Find where the given text appears and provide that cell's center as (X, Y) coordinate. 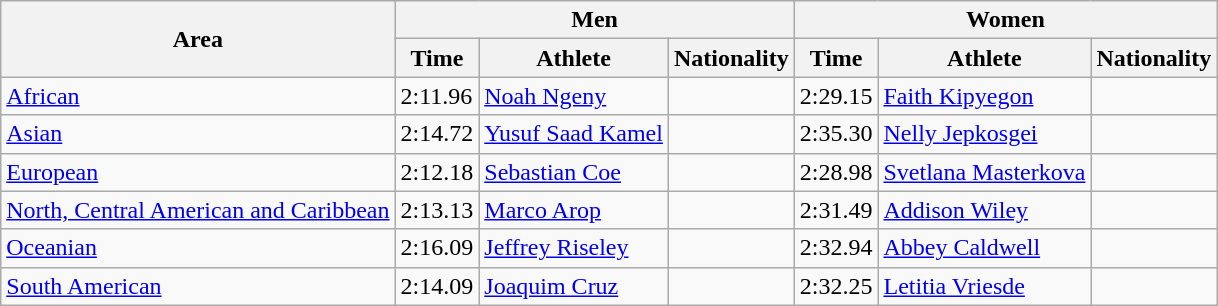
Men (594, 20)
2:29.15 (836, 96)
Noah Ngeny (574, 96)
2:14.72 (437, 134)
2:14.09 (437, 286)
Faith Kipyegon (984, 96)
Yusuf Saad Kamel (574, 134)
European (198, 172)
Area (198, 39)
Jeffrey Riseley (574, 248)
2:11.96 (437, 96)
2:32.25 (836, 286)
2:12.18 (437, 172)
African (198, 96)
Abbey Caldwell (984, 248)
2:32.94 (836, 248)
Oceanian (198, 248)
Nelly Jepkosgei (984, 134)
North, Central American and Caribbean (198, 210)
Addison Wiley (984, 210)
2:13.13 (437, 210)
Marco Arop (574, 210)
Letitia Vriesde (984, 286)
Sebastian Coe (574, 172)
Asian (198, 134)
2:16.09 (437, 248)
Women (1005, 20)
2:28.98 (836, 172)
2:31.49 (836, 210)
Svetlana Masterkova (984, 172)
2:35.30 (836, 134)
South American (198, 286)
Joaquim Cruz (574, 286)
